Determine the (x, y) coordinate at the center of the cell enclosing the given text.  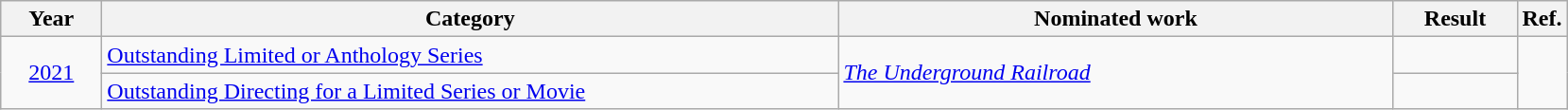
Year (51, 19)
The Underground Railroad (1115, 73)
2021 (51, 73)
Nominated work (1115, 19)
Category (471, 19)
Ref. (1542, 19)
Outstanding Limited or Anthology Series (471, 55)
Outstanding Directing for a Limited Series or Movie (471, 91)
Result (1456, 19)
